For the text-containing cell, return its midpoint in [X, Y] coordinate format. 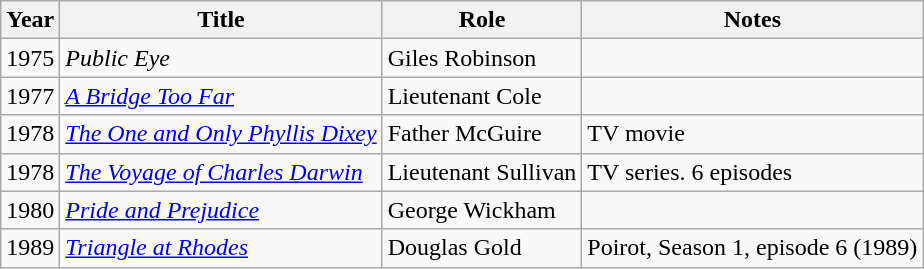
1980 [30, 210]
TV movie [752, 134]
TV series. 6 episodes [752, 172]
George Wickham [482, 210]
Pride and Prejudice [221, 210]
Lieutenant Sullivan [482, 172]
The One and Only Phyllis Dixey [221, 134]
A Bridge Too Far [221, 96]
Role [482, 20]
Lieutenant Cole [482, 96]
1975 [30, 58]
Public Eye [221, 58]
The Voyage of Charles Darwin [221, 172]
Douglas Gold [482, 248]
Notes [752, 20]
Father McGuire [482, 134]
Title [221, 20]
1989 [30, 248]
Year [30, 20]
1977 [30, 96]
Giles Robinson [482, 58]
Triangle at Rhodes [221, 248]
Poirot, Season 1, episode 6 (1989) [752, 248]
